Determine the (x, y) coordinate at the center of the cell enclosing the given text.  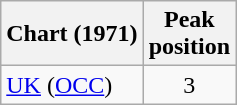
UK (OCC) (72, 85)
3 (189, 85)
Peakposition (189, 34)
Chart (1971) (72, 34)
